Identify which cell holds the provided text, then report its (x, y) central coordinate. 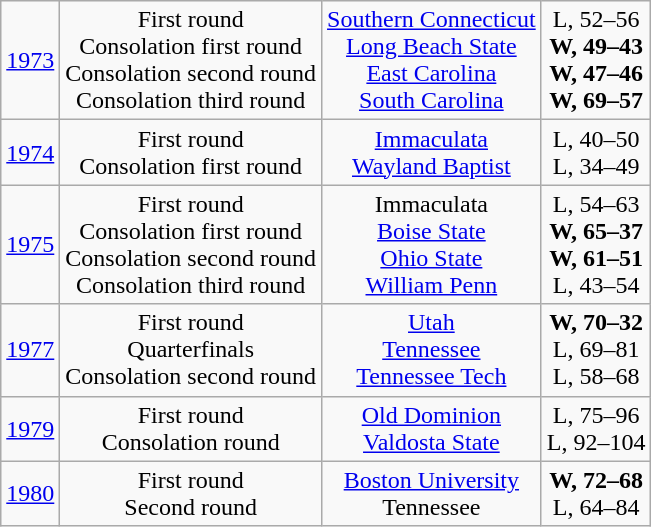
L, 40–50L, 34–49 (596, 152)
W, 72–68L, 64–84 (596, 494)
L, 52–56W, 49–43W, 47–46W, 69–57 (596, 60)
L, 75–96L, 92–104 (596, 428)
Boston UniversityTennessee (432, 494)
1977 (30, 350)
1973 (30, 60)
ImmaculataWayland Baptist (432, 152)
1980 (30, 494)
First roundConsolation round (191, 428)
Old DominionValdosta State (432, 428)
Southern ConnecticutLong Beach StateEast CarolinaSouth Carolina (432, 60)
W, 70–32L, 69–81L, 58–68 (596, 350)
UtahTennesseeTennessee Tech (432, 350)
1974 (30, 152)
1975 (30, 244)
1979 (30, 428)
ImmaculataBoise StateOhio StateWilliam Penn (432, 244)
First roundSecond round (191, 494)
First roundConsolation first round (191, 152)
L, 54–63W, 65–37W, 61–51L, 43–54 (596, 244)
First roundQuarterfinalsConsolation second round (191, 350)
